Capture the cell that displays the provided text and extract its (X, Y) central coordinate. 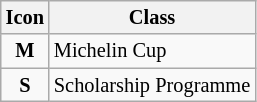
Michelin Cup (152, 51)
Icon (25, 17)
Class (152, 17)
Scholarship Programme (152, 85)
S (25, 85)
M (25, 51)
